Provide the [X, Y] coordinate of the cell's center where the given text is located.  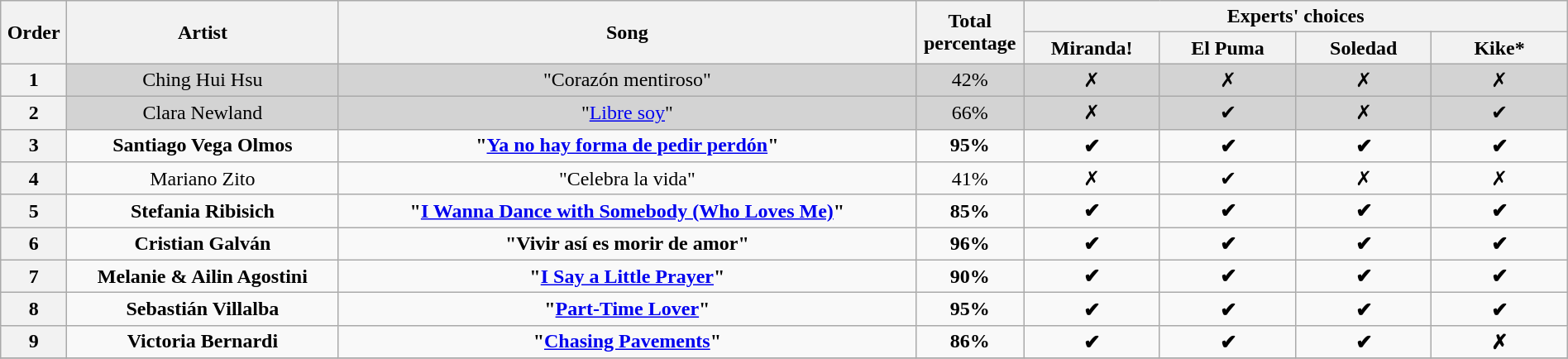
"Part-Time Lover" [627, 309]
Kike* [1499, 48]
66% [969, 112]
Cristian Galván [203, 244]
Victoria Bernardi [203, 342]
8 [34, 309]
42% [969, 80]
86% [969, 342]
Song [627, 32]
"Chasing Pavements" [627, 342]
90% [969, 276]
Ching Hui Hsu [203, 80]
"I Wanna Dance with Somebody (Who Loves Me)" [627, 211]
96% [969, 244]
Soledad [1364, 48]
Experts' choices [1295, 17]
Santiago Vega Olmos [203, 146]
5 [34, 211]
Stefania Ribisich [203, 211]
Clara Newland [203, 112]
3 [34, 146]
"I Say a Little Prayer" [627, 276]
"Ya no hay forma de pedir perdón" [627, 146]
6 [34, 244]
"Vivir así es morir de amor" [627, 244]
41% [969, 179]
Artist [203, 32]
El Puma [1227, 48]
Order [34, 32]
Melanie & Ailin Agostini [203, 276]
Mariano Zito [203, 179]
Total percentage [969, 32]
2 [34, 112]
"Libre soy" [627, 112]
Sebastián Villalba [203, 309]
1 [34, 80]
7 [34, 276]
Miranda! [1092, 48]
"Corazón mentiroso" [627, 80]
85% [969, 211]
4 [34, 179]
9 [34, 342]
"Celebra la vida" [627, 179]
